Identify which cell holds the provided text, then report its [x, y] central coordinate. 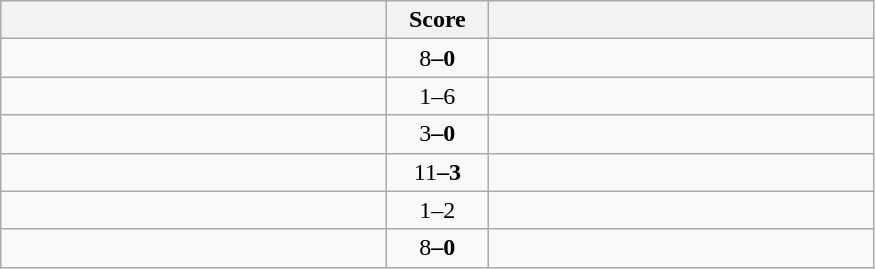
3–0 [438, 134]
11–3 [438, 172]
Score [438, 20]
1–6 [438, 96]
1–2 [438, 210]
